Capture the cell that displays the provided text and extract its (x, y) central coordinate. 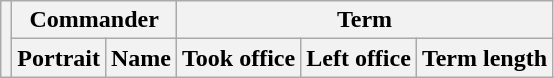
Commander (94, 20)
Portrait (59, 58)
Term (365, 20)
Name (140, 58)
Term length (484, 58)
Took office (239, 58)
Left office (359, 58)
